Return (X, Y) of the center of cell containing provided text 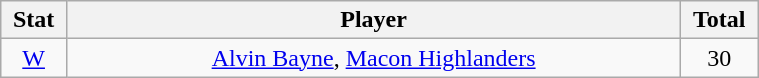
Alvin Bayne, Macon Highlanders (373, 58)
W (34, 58)
Player (373, 20)
Stat (34, 20)
30 (720, 58)
Total (720, 20)
